Capture the cell that displays the provided text and extract its (x, y) central coordinate. 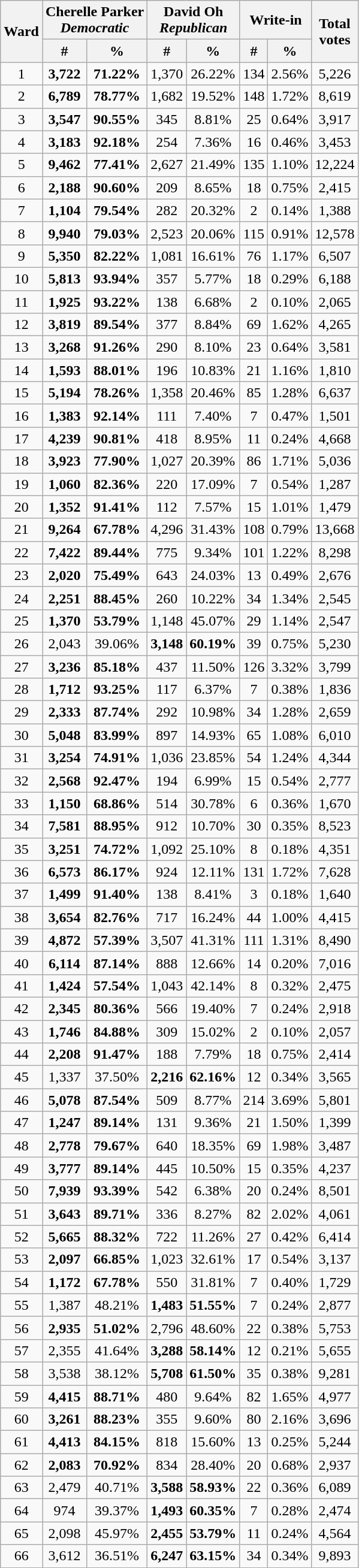
Ward (22, 31)
7,016 (334, 963)
Write-in (276, 20)
19.40% (213, 1008)
1,729 (334, 1282)
0.20% (290, 963)
1,383 (64, 416)
1,493 (167, 1510)
2,659 (334, 712)
0.79% (290, 530)
2,414 (334, 1055)
135 (254, 165)
58 (22, 1373)
45 (22, 1077)
5,226 (334, 74)
6,089 (334, 1488)
1.62% (290, 325)
42 (22, 1008)
5,350 (64, 256)
6.68% (213, 301)
5,708 (167, 1373)
8.81% (213, 119)
5,753 (334, 1328)
196 (167, 370)
4,977 (334, 1397)
2,627 (167, 165)
45.07% (213, 621)
39.06% (116, 643)
85 (254, 393)
1,593 (64, 370)
134 (254, 74)
21.49% (213, 165)
91.40% (116, 895)
8.27% (213, 1214)
345 (167, 119)
13,668 (334, 530)
6,414 (334, 1237)
12,224 (334, 165)
2,455 (167, 1533)
6.99% (213, 781)
818 (167, 1442)
7.36% (213, 142)
David OhRepublican (194, 20)
3,777 (64, 1168)
6,507 (334, 256)
3,183 (64, 142)
7.79% (213, 1055)
418 (167, 439)
8,523 (334, 826)
93.39% (116, 1191)
32.61% (213, 1259)
0.32% (290, 986)
514 (167, 803)
48.60% (213, 1328)
20.39% (213, 461)
41 (22, 986)
0.42% (290, 1237)
83.99% (116, 735)
2,475 (334, 986)
9.36% (213, 1123)
0.47% (290, 416)
90.55% (116, 119)
7.40% (213, 416)
209 (167, 188)
260 (167, 598)
77.90% (116, 461)
2,083 (64, 1465)
9.60% (213, 1419)
19 (22, 484)
4,872 (64, 940)
92.14% (116, 416)
3,722 (64, 74)
5,048 (64, 735)
101 (254, 552)
88.45% (116, 598)
1,352 (64, 507)
92.18% (116, 142)
220 (167, 484)
31.43% (213, 530)
12,578 (334, 233)
20.46% (213, 393)
64 (22, 1510)
66.85% (116, 1259)
5,801 (334, 1100)
3,487 (334, 1146)
91.41% (116, 507)
1.50% (290, 1123)
57 (22, 1351)
88.95% (116, 826)
12.66% (213, 963)
91.47% (116, 1055)
16.61% (213, 256)
974 (64, 1510)
0.49% (290, 575)
717 (167, 917)
15.02% (213, 1031)
49 (22, 1168)
9,462 (64, 165)
1.01% (290, 507)
46 (22, 1100)
1,148 (167, 621)
1,036 (167, 758)
8.65% (213, 188)
1,836 (334, 690)
2,188 (64, 188)
77.41% (116, 165)
30.78% (213, 803)
92.47% (116, 781)
357 (167, 279)
0.29% (290, 279)
74.91% (116, 758)
24 (22, 598)
1,287 (334, 484)
2,547 (334, 621)
2,877 (334, 1305)
15.60% (213, 1442)
71.22% (116, 74)
Totalvotes (334, 31)
57.39% (116, 940)
43 (22, 1031)
88.71% (116, 1397)
2,415 (334, 188)
3.69% (290, 1100)
80 (254, 1419)
6,789 (64, 96)
214 (254, 1100)
3,917 (334, 119)
1,479 (334, 507)
76 (254, 256)
31 (22, 758)
2.02% (290, 1214)
1,670 (334, 803)
2,935 (64, 1328)
61 (22, 1442)
437 (167, 667)
9,893 (334, 1556)
2,523 (167, 233)
3,923 (64, 461)
1.08% (290, 735)
550 (167, 1282)
1,060 (64, 484)
56 (22, 1328)
1,104 (64, 210)
4,564 (334, 1533)
33 (22, 803)
90.60% (116, 188)
2,937 (334, 1465)
1,746 (64, 1031)
1,023 (167, 1259)
2,020 (64, 575)
86 (254, 461)
88.01% (116, 370)
5,078 (64, 1100)
1,925 (64, 301)
6,114 (64, 963)
82.36% (116, 484)
50 (22, 1191)
3,261 (64, 1419)
2,676 (334, 575)
11.26% (213, 1237)
1,247 (64, 1123)
566 (167, 1008)
42.14% (213, 986)
117 (167, 690)
1,358 (167, 393)
1,424 (64, 986)
24.03% (213, 575)
1.24% (290, 758)
48 (22, 1146)
309 (167, 1031)
10.98% (213, 712)
90.81% (116, 439)
1.16% (290, 370)
292 (167, 712)
0.68% (290, 1465)
7,939 (64, 1191)
3,288 (167, 1351)
336 (167, 1214)
0.28% (290, 1510)
79.03% (116, 233)
3,696 (334, 1419)
3.32% (290, 667)
1,640 (334, 895)
1,387 (64, 1305)
8.77% (213, 1100)
31.81% (213, 1282)
722 (167, 1237)
3,148 (167, 643)
62 (22, 1465)
1,712 (64, 690)
20.06% (213, 233)
45.97% (116, 1533)
0.25% (290, 1442)
80.36% (116, 1008)
25.10% (213, 849)
51.55% (213, 1305)
1,150 (64, 803)
775 (167, 552)
8.95% (213, 439)
3,507 (167, 940)
1.10% (290, 165)
640 (167, 1146)
84.88% (116, 1031)
4,237 (334, 1168)
57.54% (116, 986)
377 (167, 325)
4,061 (334, 1214)
63.15% (213, 1556)
36 (22, 872)
126 (254, 667)
74.72% (116, 849)
2,545 (334, 598)
84.15% (116, 1442)
2.56% (290, 74)
53 (22, 1259)
28.40% (213, 1465)
18.35% (213, 1146)
91.26% (116, 348)
1,043 (167, 986)
7,628 (334, 872)
834 (167, 1465)
2,251 (64, 598)
9,281 (334, 1373)
58.93% (213, 1488)
254 (167, 142)
40.71% (116, 1488)
60.19% (213, 643)
2,098 (64, 1533)
3,819 (64, 325)
2,208 (64, 1055)
60 (22, 1419)
5,244 (334, 1442)
7,581 (64, 826)
3,538 (64, 1373)
2,777 (334, 781)
9,264 (64, 530)
6,188 (334, 279)
26.22% (213, 74)
8,490 (334, 940)
112 (167, 507)
5,665 (64, 1237)
6.37% (213, 690)
9.34% (213, 552)
89.44% (116, 552)
6.38% (213, 1191)
87.14% (116, 963)
897 (167, 735)
3,268 (64, 348)
7,422 (64, 552)
93.22% (116, 301)
2,918 (334, 1008)
912 (167, 826)
1,092 (167, 849)
23.85% (213, 758)
1,399 (334, 1123)
1.65% (290, 1397)
36.51% (116, 1556)
9,940 (64, 233)
8.10% (213, 348)
8.41% (213, 895)
4 (22, 142)
10 (22, 279)
41.31% (213, 940)
115 (254, 233)
8,298 (334, 552)
70.92% (116, 1465)
290 (167, 348)
3,565 (334, 1077)
1,682 (167, 96)
1.98% (290, 1146)
509 (167, 1100)
2,043 (64, 643)
6,637 (334, 393)
3,643 (64, 1214)
2,057 (334, 1031)
19.52% (213, 96)
1.22% (290, 552)
17.09% (213, 484)
6,573 (64, 872)
37 (22, 895)
78.77% (116, 96)
2,333 (64, 712)
4,239 (64, 439)
1.00% (290, 917)
2,355 (64, 1351)
1,081 (167, 256)
3,799 (334, 667)
0.46% (290, 142)
52 (22, 1237)
41.64% (116, 1351)
20.32% (213, 210)
1,483 (167, 1305)
2.16% (290, 1419)
93.25% (116, 690)
1.14% (290, 621)
78.26% (116, 393)
38 (22, 917)
3,453 (334, 142)
26 (22, 643)
6,010 (334, 735)
1,501 (334, 416)
7.57% (213, 507)
1.31% (290, 940)
445 (167, 1168)
1.17% (290, 256)
188 (167, 1055)
8,501 (334, 1191)
5,813 (64, 279)
10.50% (213, 1168)
3,581 (334, 348)
4,296 (167, 530)
87.54% (116, 1100)
63 (22, 1488)
62.16% (213, 1077)
3,654 (64, 917)
924 (167, 872)
3,547 (64, 119)
5,655 (334, 1351)
0.40% (290, 1282)
2,065 (334, 301)
37.50% (116, 1077)
3,236 (64, 667)
2,474 (334, 1510)
2,796 (167, 1328)
82.22% (116, 256)
16.24% (213, 917)
47 (22, 1123)
48.21% (116, 1305)
4,668 (334, 439)
5 (22, 165)
1,172 (64, 1282)
1 (22, 74)
89.54% (116, 325)
1,027 (167, 461)
1,388 (334, 210)
28 (22, 690)
Cherelle ParkerDemocratic (95, 20)
88.23% (116, 1419)
4,413 (64, 1442)
1.71% (290, 461)
51.02% (116, 1328)
60.35% (213, 1510)
9 (22, 256)
282 (167, 210)
2,479 (64, 1488)
108 (254, 530)
3,254 (64, 758)
1,810 (334, 370)
542 (167, 1191)
85.18% (116, 667)
3,251 (64, 849)
9.64% (213, 1397)
2,097 (64, 1259)
1,337 (64, 1077)
58.14% (213, 1351)
39.37% (116, 1510)
194 (167, 781)
6,247 (167, 1556)
8,619 (334, 96)
66 (22, 1556)
11.50% (213, 667)
79.54% (116, 210)
1,499 (64, 895)
4,265 (334, 325)
643 (167, 575)
59 (22, 1397)
14.93% (213, 735)
55 (22, 1305)
2,778 (64, 1146)
82.76% (116, 917)
0.14% (290, 210)
4,344 (334, 758)
5,036 (334, 461)
0.91% (290, 233)
5,194 (64, 393)
32 (22, 781)
4,351 (334, 849)
2,345 (64, 1008)
68.86% (116, 803)
480 (167, 1397)
88.32% (116, 1237)
12.11% (213, 872)
5,230 (334, 643)
10.22% (213, 598)
2,216 (167, 1077)
3,612 (64, 1556)
8.84% (213, 325)
79.67% (116, 1146)
5.77% (213, 279)
51 (22, 1214)
87.74% (116, 712)
3,137 (334, 1259)
86.17% (116, 872)
75.49% (116, 575)
38.12% (116, 1373)
355 (167, 1419)
2,568 (64, 781)
89.71% (116, 1214)
0.21% (290, 1351)
888 (167, 963)
93.94% (116, 279)
1.34% (290, 598)
10.70% (213, 826)
10.83% (213, 370)
148 (254, 96)
40 (22, 963)
61.50% (213, 1373)
3,588 (167, 1488)
